Extract the (X, Y) coordinate from the center of the cell holding the provided text.  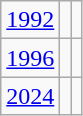
1996 (30, 58)
2024 (30, 96)
1992 (30, 20)
